Scan for the cell matching the given text and deliver its (X, Y) coordinate at center. 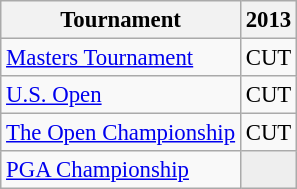
PGA Championship (121, 170)
U.S. Open (121, 95)
2013 (268, 20)
Tournament (121, 20)
Masters Tournament (121, 58)
The Open Championship (121, 133)
